Determine the [x, y] coordinate at the center of the cell enclosing the given text.  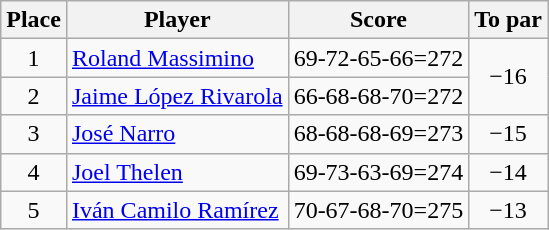
4 [34, 172]
To par [508, 20]
−13 [508, 210]
Joel Thelen [177, 172]
−14 [508, 172]
66-68-68-70=272 [378, 96]
−16 [508, 77]
Iván Camilo Ramírez [177, 210]
70-67-68-70=275 [378, 210]
3 [34, 134]
Player [177, 20]
José Narro [177, 134]
Jaime López Rivarola [177, 96]
−15 [508, 134]
Score [378, 20]
5 [34, 210]
68-68-68-69=273 [378, 134]
2 [34, 96]
69-72-65-66=272 [378, 58]
1 [34, 58]
Place [34, 20]
Roland Massimino [177, 58]
69-73-63-69=274 [378, 172]
